Determine the (x, y) coordinate at the center of the cell enclosing the given text.  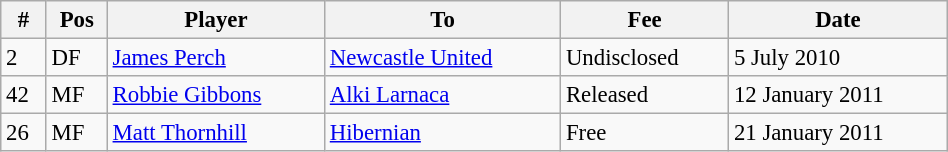
Matt Thornhill (216, 133)
Alki Larnaca (442, 95)
Robbie Gibbons (216, 95)
To (442, 20)
12 January 2011 (838, 95)
Undisclosed (645, 58)
Date (838, 20)
James Perch (216, 58)
Player (216, 20)
42 (24, 95)
2 (24, 58)
26 (24, 133)
21 January 2011 (838, 133)
5 July 2010 (838, 58)
Newcastle United (442, 58)
# (24, 20)
Hibernian (442, 133)
Pos (76, 20)
Released (645, 95)
Free (645, 133)
DF (76, 58)
Fee (645, 20)
